Return [x, y] of the center of cell containing provided text 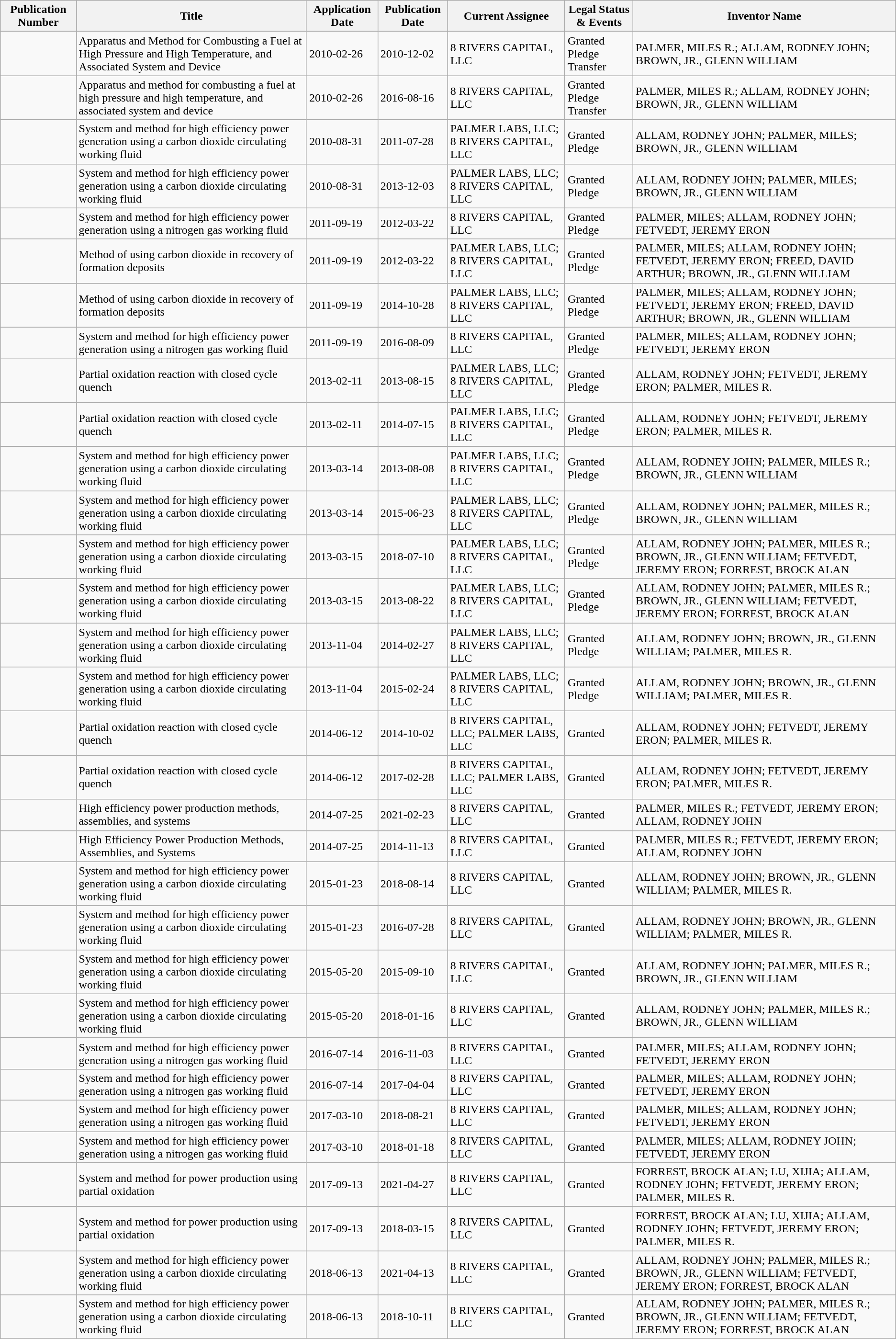
2017-02-28 [413, 777]
2010-12-02 [413, 54]
Legal Status & Events [599, 16]
2015-09-10 [413, 972]
2018-08-14 [413, 884]
Title [191, 16]
2014-10-02 [413, 733]
Publication Number [38, 16]
2011-07-28 [413, 142]
2021-02-23 [413, 815]
Publication Date [413, 16]
2018-07-10 [413, 557]
2018-03-15 [413, 1229]
Current Assignee [506, 16]
2018-10-11 [413, 1317]
2016-11-03 [413, 1054]
2016-07-28 [413, 928]
2013-08-15 [413, 380]
2018-01-18 [413, 1146]
2021-04-27 [413, 1185]
2014-10-28 [413, 305]
2014-07-15 [413, 424]
High efficiency power production methods, assemblies, and systems [191, 815]
Application Date [342, 16]
2013-12-03 [413, 186]
2018-08-21 [413, 1116]
2017-04-04 [413, 1084]
Inventor Name [764, 16]
2014-02-27 [413, 645]
Apparatus and Method for Combusting a Fuel at High Pressure and High Temperature, and Associated System and Device [191, 54]
2015-06-23 [413, 512]
2013-08-22 [413, 601]
2016-08-16 [413, 98]
Apparatus and method for combusting a fuel at high pressure and high temperature, and associated system and device [191, 98]
2016-08-09 [413, 343]
2014-11-13 [413, 846]
2013-08-08 [413, 468]
2018-01-16 [413, 1016]
High Efficiency Power Production Methods, Assemblies, and Systems [191, 846]
2015-02-24 [413, 689]
2021-04-13 [413, 1273]
